Identify which cell holds the provided text, then report its (x, y) central coordinate. 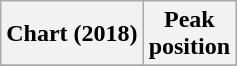
Chart (2018) (72, 34)
Peak position (189, 34)
